Return (x, y) of the center of cell containing provided text 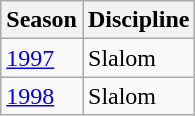
Season (42, 20)
Discipline (138, 20)
1998 (42, 96)
1997 (42, 58)
